Output the (x, y) coordinate of the center of the cell containing the given text.  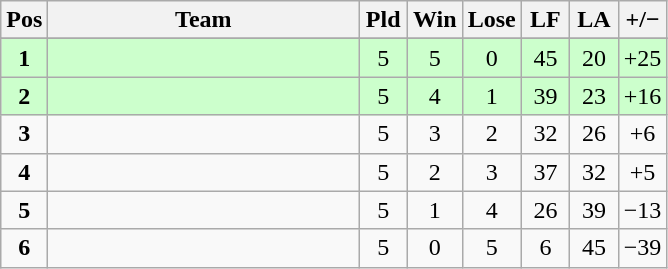
20 (594, 58)
+/− (642, 20)
Team (204, 20)
−39 (642, 248)
LA (594, 20)
Pld (384, 20)
37 (546, 172)
−13 (642, 210)
+5 (642, 172)
+25 (642, 58)
LF (546, 20)
Pos (24, 20)
+16 (642, 96)
Win (434, 20)
23 (594, 96)
Lose (492, 20)
+6 (642, 134)
